Extract the (x, y) coordinate from the center of the cell holding the provided text.  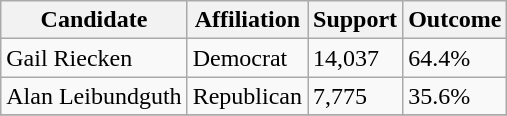
Affiliation (247, 20)
Gail Riecken (94, 58)
Democrat (247, 58)
Candidate (94, 20)
35.6% (455, 96)
64.4% (455, 58)
14,037 (356, 58)
Republican (247, 96)
Outcome (455, 20)
Support (356, 20)
7,775 (356, 96)
Alan Leibundguth (94, 96)
